Locate the cell with the specified text and output its [x, y] center coordinate. 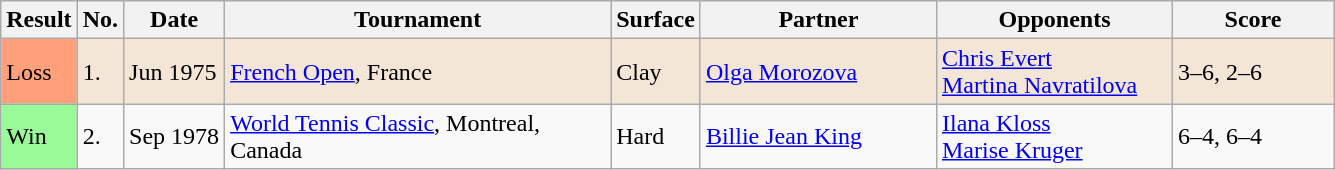
Tournament [418, 20]
Ilana Kloss Marise Kruger [1054, 136]
No. [100, 20]
2. [100, 136]
Hard [656, 136]
Partner [818, 20]
Olga Morozova [818, 72]
Result [39, 20]
Jun 1975 [174, 72]
3–6, 2–6 [1254, 72]
French Open, France [418, 72]
Billie Jean King [818, 136]
6–4, 6–4 [1254, 136]
Surface [656, 20]
Loss [39, 72]
Opponents [1054, 20]
Win [39, 136]
Sep 1978 [174, 136]
Date [174, 20]
Chris Evert Martina Navratilova [1054, 72]
World Tennis Classic, Montreal, Canada [418, 136]
Clay [656, 72]
1. [100, 72]
Score [1254, 20]
